Output the [X, Y] coordinate of the center of the cell containing the given text.  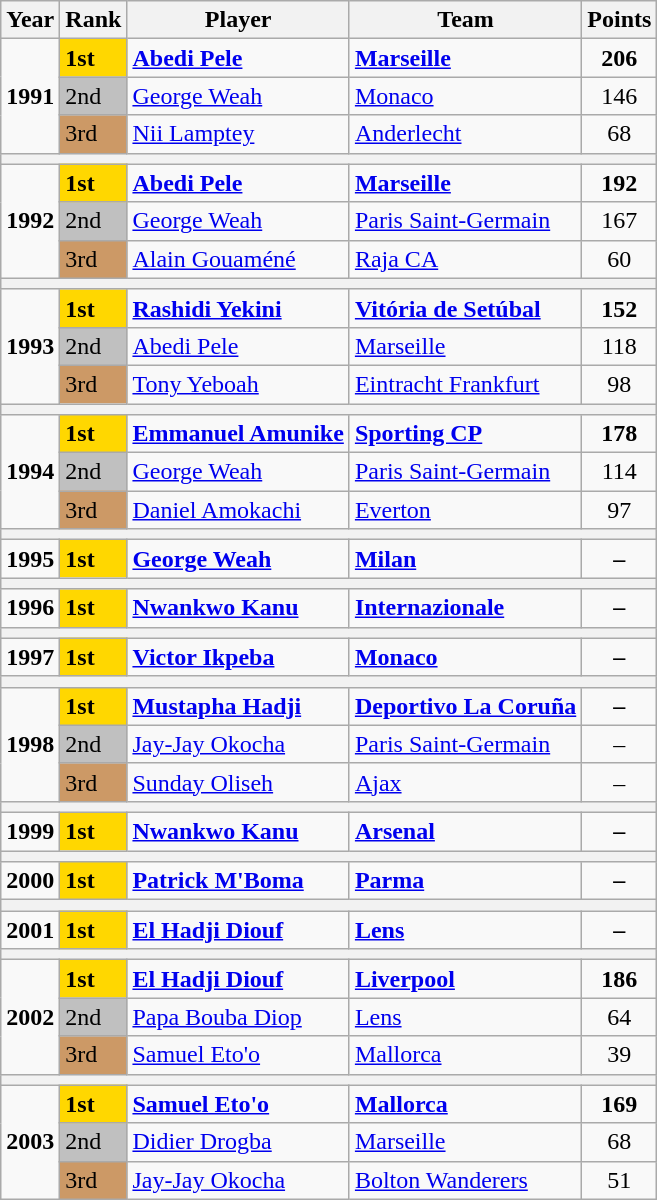
1996 [30, 608]
Nii Lamptey [238, 134]
Ajax [465, 782]
Milan [465, 559]
114 [620, 472]
2003 [30, 1142]
Bolton Wanderers [465, 1180]
Raja CA [465, 259]
1994 [30, 472]
Internazionale [465, 608]
Deportivo La Coruña [465, 706]
146 [620, 96]
Emmanuel Amunike [238, 434]
Anderlecht [465, 134]
2001 [30, 930]
Parma [465, 881]
Victor Ikpeba [238, 657]
64 [620, 1017]
51 [620, 1180]
Didier Drogba [238, 1142]
Liverpool [465, 979]
Tony Yeboah [238, 384]
Rashidi Yekini [238, 308]
Sunday Oliseh [238, 782]
Papa Bouba Diop [238, 1017]
39 [620, 1055]
206 [620, 58]
1999 [30, 831]
Arsenal [465, 831]
1995 [30, 559]
Patrick M'Boma [238, 881]
1991 [30, 96]
169 [620, 1104]
60 [620, 259]
178 [620, 434]
Points [620, 20]
152 [620, 308]
Vitória de Setúbal [465, 308]
118 [620, 346]
Alain Gouaméné [238, 259]
Daniel Amokachi [238, 510]
98 [620, 384]
Player [238, 20]
1997 [30, 657]
186 [620, 979]
Rank [94, 20]
Mustapha Hadji [238, 706]
Everton [465, 510]
Eintracht Frankfurt [465, 384]
167 [620, 221]
Sporting CP [465, 434]
Team [465, 20]
2000 [30, 881]
1992 [30, 221]
2002 [30, 1017]
97 [620, 510]
1993 [30, 346]
Year [30, 20]
1998 [30, 744]
192 [620, 183]
